Pinpoint the cell where the given text exists, returning its [X, Y] midpoint coordinate. 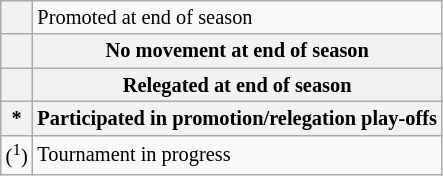
(1) [17, 154]
Participated in promotion/relegation play-offs [238, 118]
Promoted at end of season [238, 17]
Tournament in progress [238, 154]
* [17, 118]
Relegated at end of season [238, 85]
No movement at end of season [238, 51]
